Pinpoint the cell where the given text exists, returning its [x, y] midpoint coordinate. 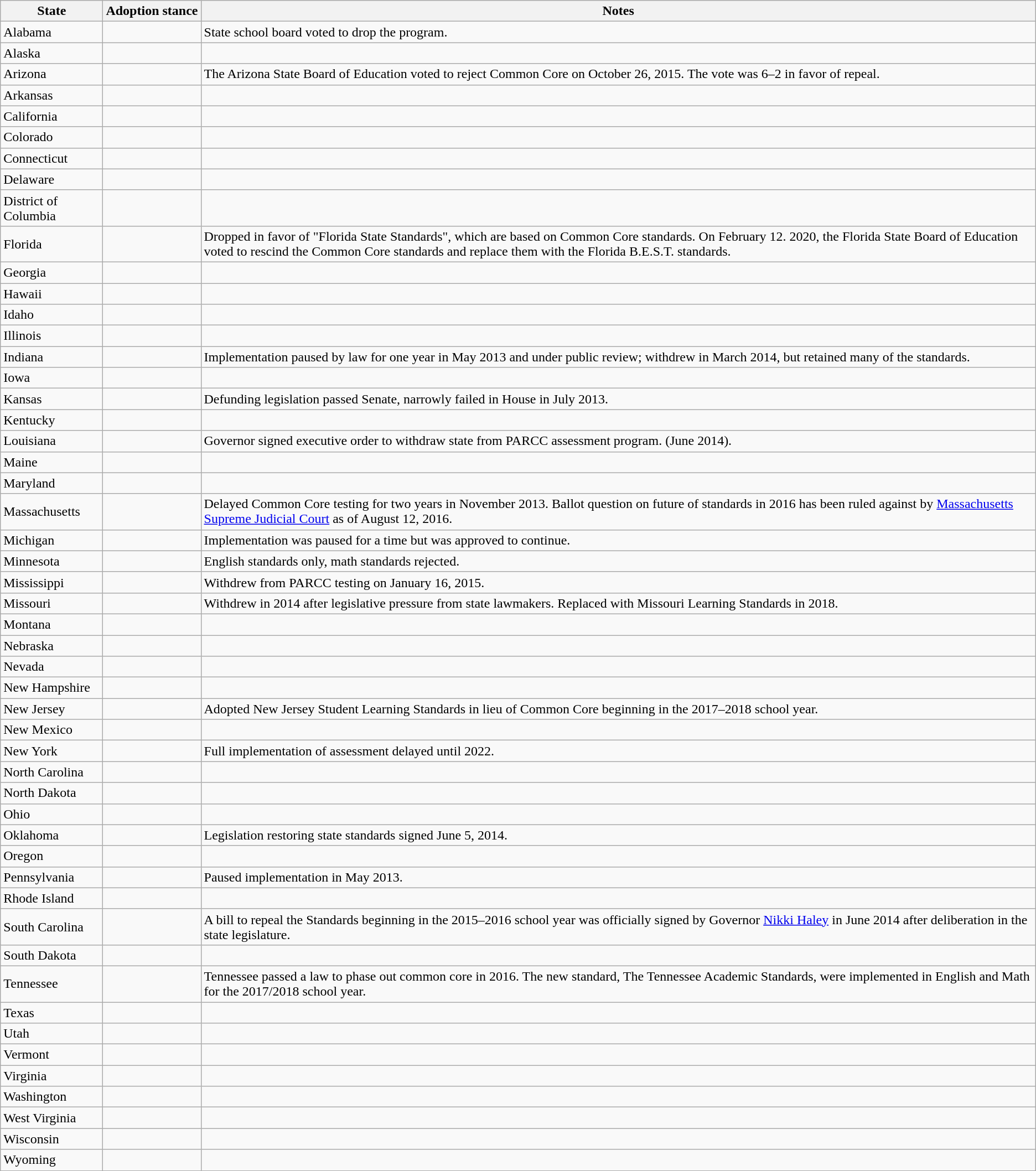
New Hampshire [52, 688]
Mississippi [52, 582]
Oklahoma [52, 835]
Paused implementation in May 2013. [618, 877]
Rhode Island [52, 898]
Louisiana [52, 441]
Georgia [52, 272]
Notes [618, 11]
Governor signed executive order to withdraw state from PARCC assessment program. (June 2014). [618, 441]
Washington [52, 1097]
Wisconsin [52, 1139]
Virginia [52, 1076]
Vermont [52, 1055]
Kansas [52, 399]
Colorado [52, 137]
North Carolina [52, 772]
Massachusetts [52, 511]
Oregon [52, 856]
Iowa [52, 378]
Nevada [52, 667]
Pennsylvania [52, 877]
Utah [52, 1034]
Indiana [52, 357]
Montana [52, 624]
Arkansas [52, 95]
California [52, 116]
Kentucky [52, 420]
Alabama [52, 32]
Implementation paused by law for one year in May 2013 and under public review; withdrew in March 2014, but retained many of the standards. [618, 357]
Maryland [52, 483]
Nebraska [52, 646]
Hawaii [52, 294]
Michigan [52, 540]
Missouri [52, 603]
Texas [52, 1012]
Delaware [52, 179]
Legislation restoring state standards signed June 5, 2014. [618, 835]
West Virginia [52, 1118]
The Arizona State Board of Education voted to reject Common Core on October 26, 2015. The vote was 6–2 in favor of repeal. [618, 74]
Florida [52, 243]
Tennessee [52, 984]
Adoption stance [152, 11]
Maine [52, 462]
Minnesota [52, 561]
Wyoming [52, 1160]
Illinois [52, 336]
New Mexico [52, 730]
Connecticut [52, 158]
Withdrew from PARCC testing on January 16, 2015. [618, 582]
South Carolina [52, 926]
Adopted New Jersey Student Learning Standards in lieu of Common Core beginning in the 2017–2018 school year. [618, 709]
Defunding legislation passed Senate, narrowly failed in House in July 2013. [618, 399]
Implementation was paused for a time but was approved to continue. [618, 540]
North Dakota [52, 793]
District of Columbia [52, 208]
Full implementation of assessment delayed until 2022. [618, 751]
State school board voted to drop the program. [618, 32]
English standards only, math standards rejected. [618, 561]
Arizona [52, 74]
Alaska [52, 53]
Ohio [52, 814]
Idaho [52, 315]
New Jersey [52, 709]
State [52, 11]
South Dakota [52, 955]
New York [52, 751]
Withdrew in 2014 after legislative pressure from state lawmakers. Replaced with Missouri Learning Standards in 2018. [618, 603]
